Detect which cell encompasses the target text, then output its [x, y] center coordinate. 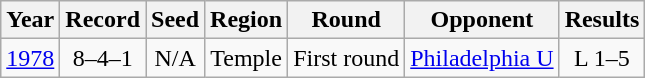
Temple [246, 58]
First round [346, 58]
1978 [30, 58]
Record [103, 20]
L 1–5 [602, 58]
Year [30, 20]
Results [602, 20]
8–4–1 [103, 58]
Seed [176, 20]
Opponent [482, 20]
Region [246, 20]
Round [346, 20]
N/A [176, 58]
Philadelphia U [482, 58]
